Pinpoint the cell where the given text exists, returning its [x, y] midpoint coordinate. 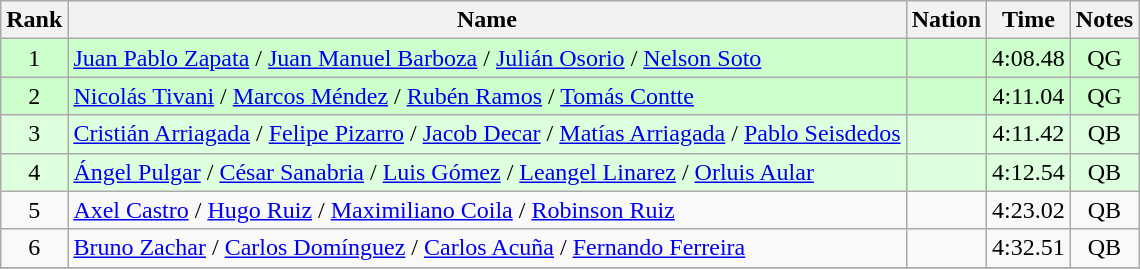
2 [34, 96]
4:23.02 [1029, 210]
4:32.51 [1029, 248]
3 [34, 134]
Bruno Zachar / Carlos Domínguez / Carlos Acuña / Fernando Ferreira [487, 248]
4:08.48 [1029, 58]
Cristián Arriagada / Felipe Pizarro / Jacob Decar / Matías Arriagada / Pablo Seisdedos [487, 134]
Time [1029, 20]
1 [34, 58]
5 [34, 210]
Rank [34, 20]
4:12.54 [1029, 172]
Ángel Pulgar / César Sanabria / Luis Gómez / Leangel Linarez / Orluis Aular [487, 172]
4 [34, 172]
Nation [946, 20]
Name [487, 20]
Nicolás Tivani / Marcos Méndez / Rubén Ramos / Tomás Contte [487, 96]
4:11.04 [1029, 96]
Juan Pablo Zapata / Juan Manuel Barboza / Julián Osorio / Nelson Soto [487, 58]
6 [34, 248]
Axel Castro / Hugo Ruiz / Maximiliano Coila / Robinson Ruiz [487, 210]
Notes [1104, 20]
4:11.42 [1029, 134]
